From the cell containing the given text, extract its center point as (x, y) coordinate. 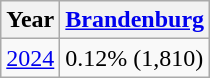
Brandenburg (135, 20)
Year (30, 20)
0.12% (1,810) (135, 58)
2024 (30, 58)
